Return [X, Y] of the center of cell containing provided text 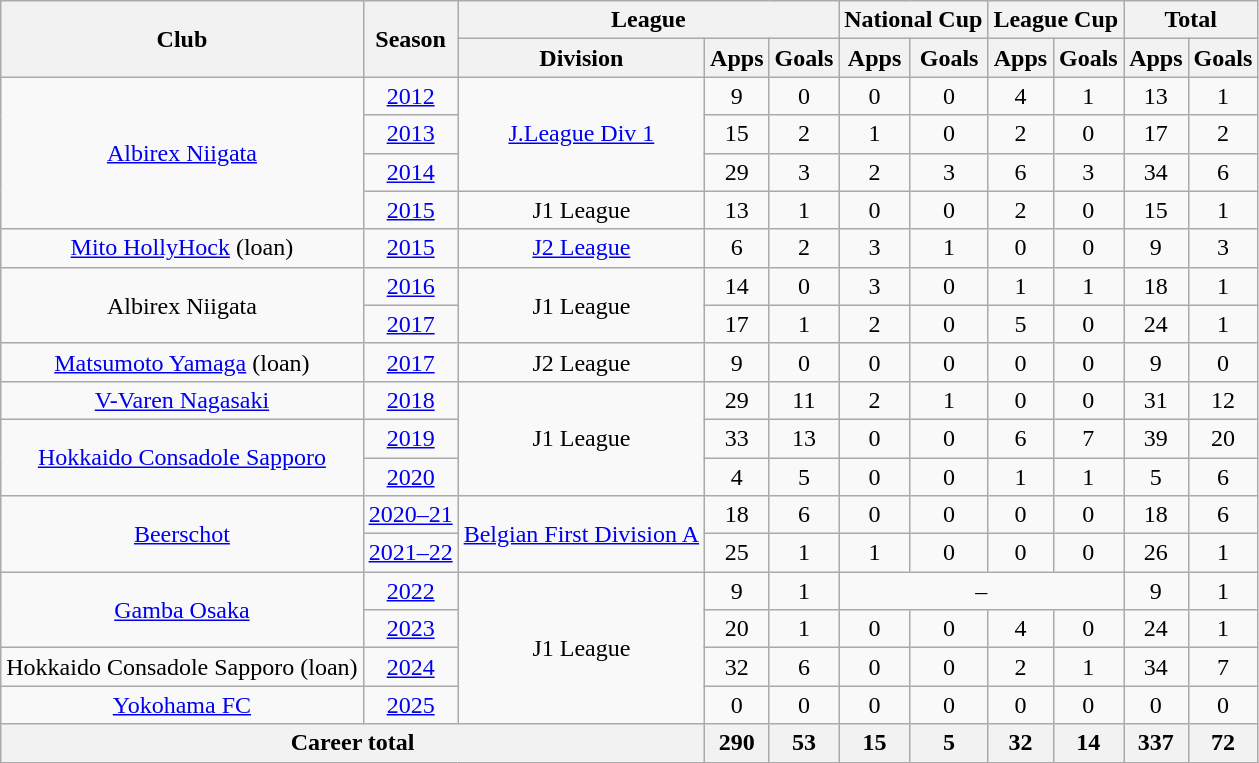
V-Varen Nagasaki [182, 400]
Yokohama FC [182, 705]
Career total [353, 743]
– [982, 591]
2020–21 [410, 515]
Division [581, 58]
2019 [410, 438]
League [648, 20]
Gamba Osaka [182, 610]
Season [410, 39]
2013 [410, 134]
Hokkaido Consadole Sapporo [182, 457]
Belgian First Division A [581, 534]
53 [804, 743]
Matsumoto Yamaga (loan) [182, 362]
2024 [410, 667]
Total [1191, 20]
39 [1156, 438]
26 [1156, 553]
12 [1223, 400]
2023 [410, 629]
League Cup [1056, 20]
2021–22 [410, 553]
National Cup [914, 20]
72 [1223, 743]
Beerschot [182, 534]
2018 [410, 400]
2012 [410, 96]
337 [1156, 743]
Hokkaido Consadole Sapporo (loan) [182, 667]
Mito HollyHock (loan) [182, 248]
11 [804, 400]
31 [1156, 400]
J.League Div 1 [581, 134]
33 [737, 438]
290 [737, 743]
2025 [410, 705]
2022 [410, 591]
25 [737, 553]
2016 [410, 286]
2014 [410, 172]
2020 [410, 477]
Club [182, 39]
